Capture the cell that displays the provided text and extract its (x, y) central coordinate. 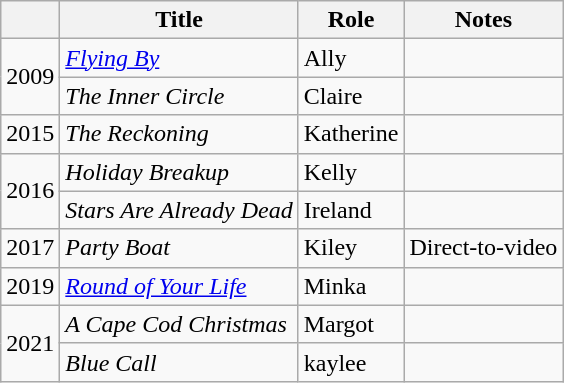
Stars Are Already Dead (179, 210)
Margot (351, 324)
2015 (30, 134)
2021 (30, 343)
Direct-to-video (484, 248)
Notes (484, 20)
The Reckoning (179, 134)
Katherine (351, 134)
2017 (30, 248)
Minka (351, 286)
Title (179, 20)
Round of Your Life (179, 286)
Kelly (351, 172)
Flying By (179, 58)
2019 (30, 286)
Role (351, 20)
Blue Call (179, 362)
Claire (351, 96)
Ireland (351, 210)
The Inner Circle (179, 96)
Kiley (351, 248)
2009 (30, 77)
Ally (351, 58)
Holiday Breakup (179, 172)
kaylee (351, 362)
A Cape Cod Christmas (179, 324)
2016 (30, 191)
Party Boat (179, 248)
